Return the [x, y] coordinate for the center point of the cell that contains the specified text.  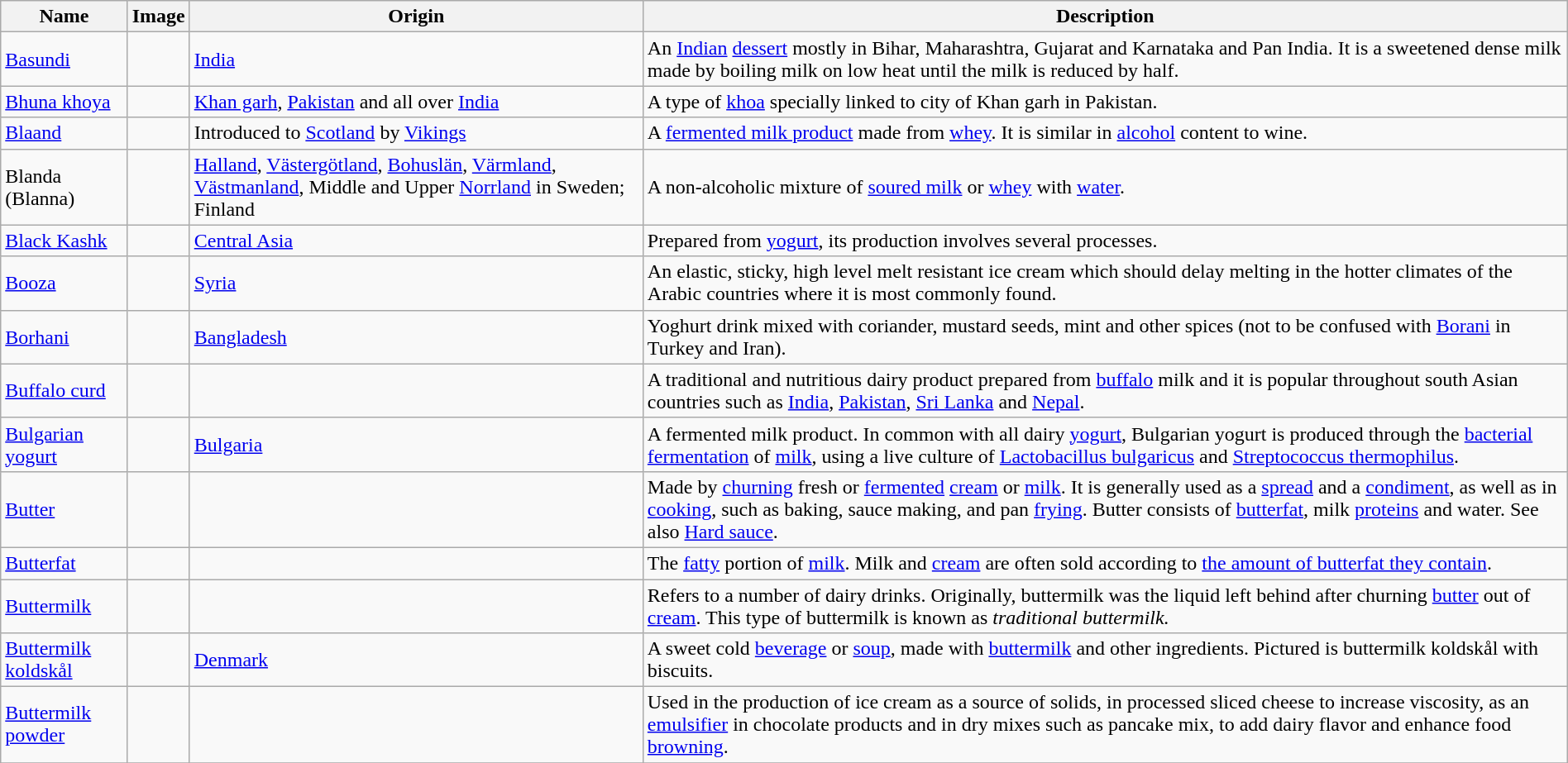
Khan garh, Pakistan and all over India [416, 102]
Blaand [65, 133]
India [416, 60]
Buffalo curd [65, 390]
A type of khoa specially linked to city of Khan garh in Pakistan. [1105, 102]
Introduced to Scotland by Vikings [416, 133]
Borhani [65, 337]
Butter [65, 509]
Buttermilk [65, 605]
A non-alcoholic mixture of soured milk or whey with water. [1105, 187]
Bhuna khoya [65, 102]
Booza [65, 283]
The fatty portion of milk. Milk and cream are often sold according to the amount of butterfat they contain. [1105, 563]
Prepared from yogurt, its production involves several processes. [1105, 241]
Yoghurt drink mixed with coriander, mustard seeds, mint and other spices (not to be confused with Borani in Turkey and Iran). [1105, 337]
Buttermilk koldskål [65, 660]
Name [65, 17]
A sweet cold beverage or soup, made with buttermilk and other ingredients. Pictured is buttermilk koldskål with biscuits. [1105, 660]
Blanda (Blanna) [65, 187]
Central Asia [416, 241]
Bangladesh [416, 337]
Description [1105, 17]
Buttermilk powder [65, 725]
Butterfat [65, 563]
Image [159, 17]
A fermented milk product made from whey. It is similar in alcohol content to wine. [1105, 133]
Bulgaria [416, 445]
Bulgarian yogurt [65, 445]
Syria [416, 283]
Basundi [65, 60]
Denmark [416, 660]
Halland, Västergötland, Bohuslän, Värmland, Västmanland, Middle and Upper Norrland in Sweden; Finland [416, 187]
Black Kashk [65, 241]
Origin [416, 17]
